Return the [X, Y] coordinate for the center point of the cell that contains the specified text.  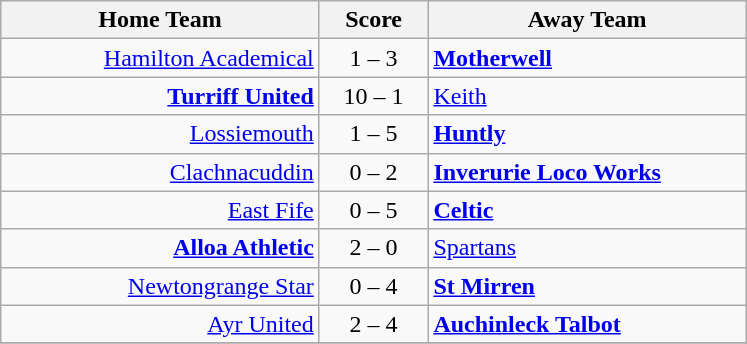
1 – 5 [374, 134]
Huntly [588, 134]
10 – 1 [374, 96]
2 – 0 [374, 248]
Score [374, 20]
1 – 3 [374, 58]
0 – 2 [374, 172]
0 – 4 [374, 286]
Turriff United [160, 96]
2 – 4 [374, 324]
Celtic [588, 210]
East Fife [160, 210]
Hamilton Academical [160, 58]
Motherwell [588, 58]
Newtongrange Star [160, 286]
Auchinleck Talbot [588, 324]
Clachnacuddin [160, 172]
Spartans [588, 248]
Home Team [160, 20]
0 – 5 [374, 210]
Keith [588, 96]
Inverurie Loco Works [588, 172]
Alloa Athletic [160, 248]
Away Team [588, 20]
Lossiemouth [160, 134]
St Mirren [588, 286]
Ayr United [160, 324]
